Provide the (X, Y) coordinate of the cell's center where the given text is located.  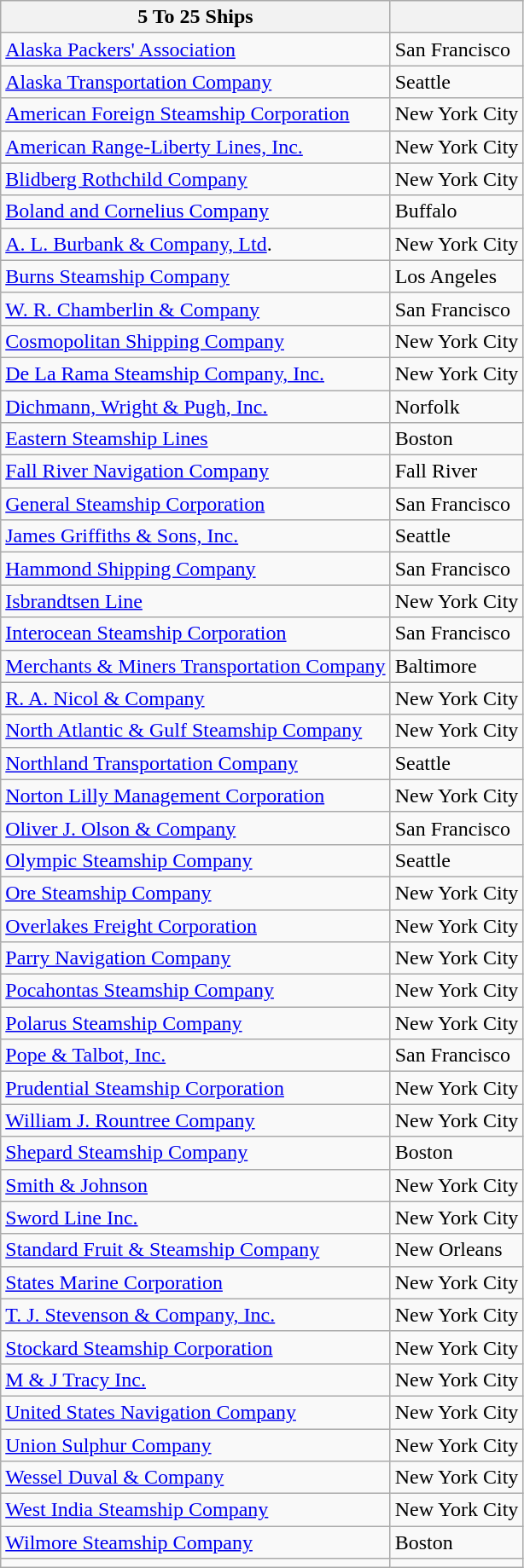
Fall River Navigation Company (195, 472)
Prudential Steamship Corporation (195, 1088)
Blidberg Rothchild Company (195, 179)
Smith & Johnson (195, 1185)
W. R. Chamberlin & Company (195, 309)
States Marine Corporation (195, 1282)
Polarus Steamship Company (195, 1023)
James Griffiths & Sons, Inc. (195, 536)
Boland and Cornelius Company (195, 211)
United States Navigation Company (195, 1412)
Burns Steamship Company (195, 276)
Baltimore (457, 666)
Wessel Duval & Company (195, 1478)
T. J. Stevenson & Company, Inc. (195, 1315)
American Foreign Steamship Corporation (195, 114)
Fall River (457, 472)
De La Rama Steamship Company, Inc. (195, 373)
Overlakes Freight Corporation (195, 925)
North Atlantic & Gulf Steamship Company (195, 731)
William J. Rountree Company (195, 1120)
Olympic Steamship Company (195, 860)
Los Angeles (457, 276)
5 To 25 Ships (195, 17)
Buffalo (457, 211)
Alaska Transportation Company (195, 82)
Norton Lilly Management Corporation (195, 796)
New Orleans (457, 1250)
Northland Transportation Company (195, 763)
Cosmopolitan Shipping Company (195, 341)
Pocahontas Steamship Company (195, 991)
Stockard Steamship Corporation (195, 1347)
Ore Steamship Company (195, 893)
Sword Line Inc. (195, 1218)
Merchants & Miners Transportation Company (195, 666)
Interocean Steamship Corporation (195, 634)
Eastern Steamship Lines (195, 439)
Isbrandtsen Line (195, 601)
Wilmore Steamship Company (195, 1542)
Shepard Steamship Company (195, 1153)
A. L. Burbank & Company, Ltd. (195, 244)
Parry Navigation Company (195, 958)
Standard Fruit & Steamship Company (195, 1250)
Hammond Shipping Company (195, 569)
General Steamship Corporation (195, 504)
West India Steamship Company (195, 1510)
Dichmann, Wright & Pugh, Inc. (195, 407)
Pope & Talbot, Inc. (195, 1056)
Alaska Packers' Association (195, 49)
American Range-Liberty Lines, Inc. (195, 147)
Norfolk (457, 407)
R. A. Nicol & Company (195, 698)
M & J Tracy Inc. (195, 1380)
Union Sulphur Company (195, 1445)
Oliver J. Olson & Company (195, 828)
